Return the [X, Y] coordinate for the center point of the cell that contains the specified text.  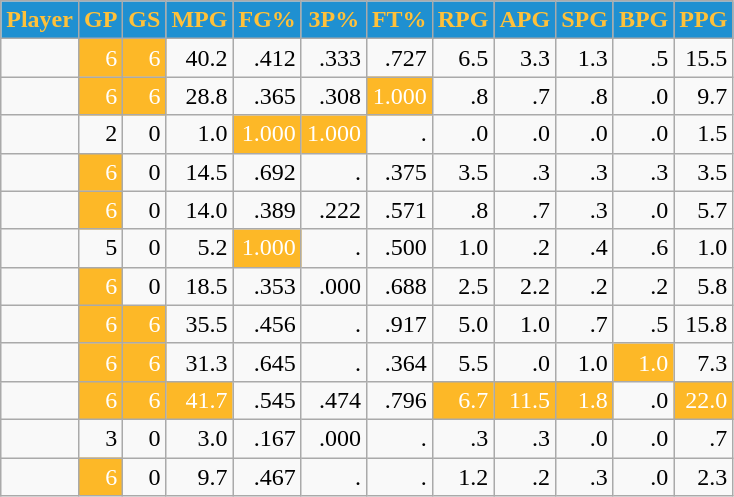
.645 [267, 362]
6.7 [463, 400]
18.5 [200, 286]
1.5 [704, 134]
GS [144, 20]
14.0 [200, 210]
5.0 [463, 324]
.727 [399, 58]
.917 [399, 324]
.571 [399, 210]
.167 [267, 438]
2.2 [525, 286]
5.8 [704, 286]
5.5 [463, 362]
15.5 [704, 58]
BPG [643, 20]
11.5 [525, 400]
.500 [399, 248]
7.3 [704, 362]
1.2 [463, 477]
Player [40, 20]
.6 [643, 248]
SPG [585, 20]
.308 [334, 96]
.545 [267, 400]
.389 [267, 210]
.796 [399, 400]
.412 [267, 58]
.365 [267, 96]
5.2 [200, 248]
.375 [399, 172]
.353 [267, 286]
15.8 [704, 324]
1.8 [585, 400]
PPG [704, 20]
31.3 [200, 362]
1.3 [585, 58]
28.8 [200, 96]
3.3 [525, 58]
14.5 [200, 172]
41.7 [200, 400]
GP [100, 20]
MPG [200, 20]
.333 [334, 58]
3 [100, 438]
.364 [399, 362]
2.5 [463, 286]
.456 [267, 324]
FG% [267, 20]
40.2 [200, 58]
.467 [267, 477]
APG [525, 20]
.692 [267, 172]
2.3 [704, 477]
.474 [334, 400]
3P% [334, 20]
5.7 [704, 210]
FT% [399, 20]
35.5 [200, 324]
RPG [463, 20]
.222 [334, 210]
2 [100, 134]
.4 [585, 248]
5 [100, 248]
22.0 [704, 400]
3.0 [200, 438]
.688 [399, 286]
6.5 [463, 58]
